Detect which cell encompasses the target text, then output its [x, y] center coordinate. 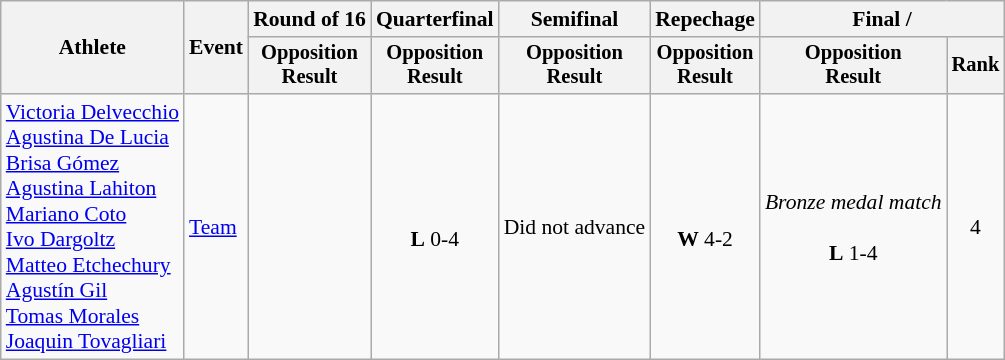
Bronze medal matchL 1-4 [854, 226]
Quarterfinal [435, 19]
Rank [976, 66]
Athlete [92, 48]
4 [976, 226]
W 4-2 [705, 226]
Final / [882, 19]
Event [216, 48]
L 0-4 [435, 226]
Team [216, 226]
Repechage [705, 19]
Semifinal [575, 19]
Victoria DelvecchioAgustina De LuciaBrisa GómezAgustina LahitonMariano CotoIvo DargoltzMatteo EtchechuryAgustín GilTomas MoralesJoaquin Tovagliari [92, 226]
Round of 16 [310, 19]
Did not advance [575, 226]
